Pinpoint the cell where the given text exists, returning its [x, y] midpoint coordinate. 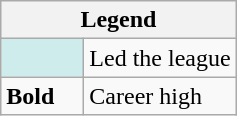
Led the league [160, 58]
Legend [118, 20]
Career high [160, 96]
Bold [42, 96]
